Extract the (x, y) coordinate from the center of the cell holding the provided text.  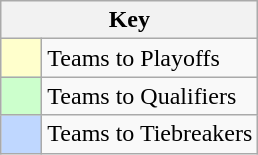
Teams to Qualifiers (150, 96)
Key (130, 20)
Teams to Playoffs (150, 58)
Teams to Tiebreakers (150, 134)
